Capture the cell that displays the provided text and extract its (X, Y) central coordinate. 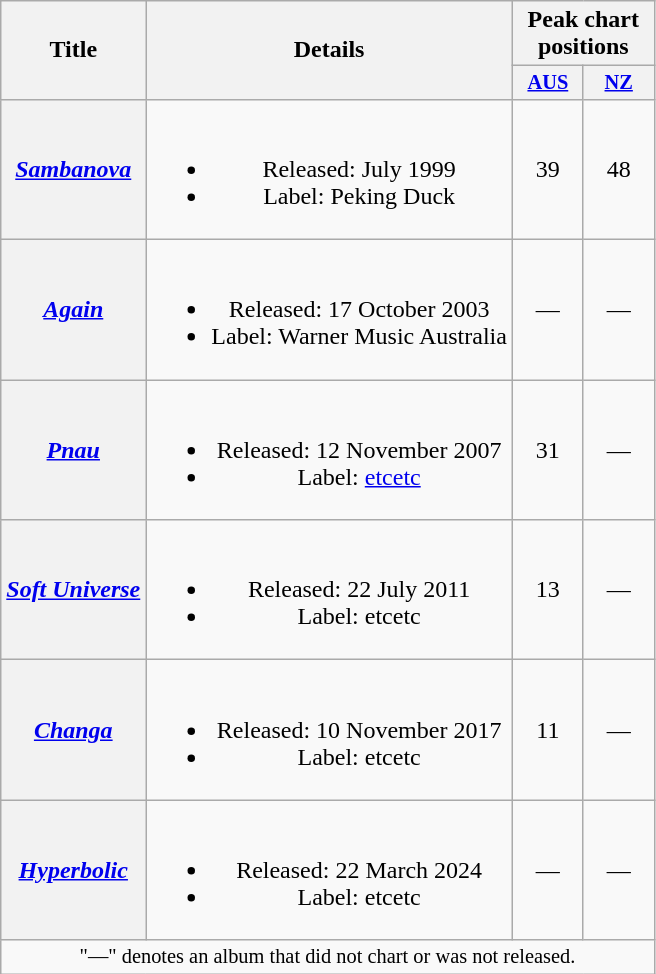
31 (548, 450)
Released: July 1999Label: Peking Duck (330, 169)
Title (74, 50)
Released: 22 March 2024Label: etcetc (330, 870)
AUS (548, 83)
Changa (74, 730)
11 (548, 730)
Sambanova (74, 169)
13 (548, 590)
Peak chart positions (583, 34)
48 (618, 169)
Soft Universe (74, 590)
Released: 12 November 2007Label: etcetc (330, 450)
Details (330, 50)
"—" denotes an album that did not chart or was not released. (328, 957)
Released: 22 July 2011Label: etcetc (330, 590)
Again (74, 310)
39 (548, 169)
Released: 17 October 2003Label: Warner Music Australia (330, 310)
Released: 10 November 2017Label: etcetc (330, 730)
NZ (618, 83)
Hyperbolic (74, 870)
Pnau (74, 450)
